Return the [X, Y] coordinate for the center point of the cell that contains the specified text.  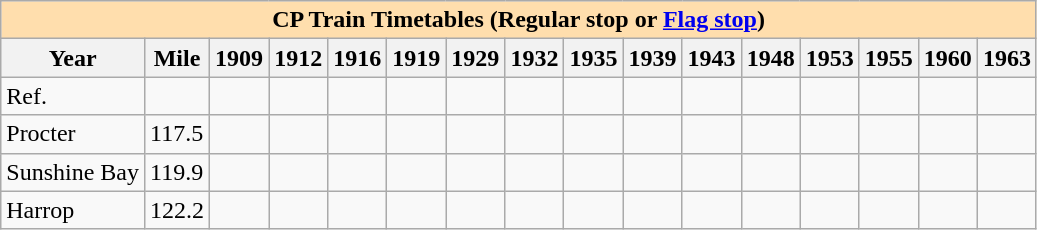
1935 [594, 58]
1909 [240, 58]
1932 [534, 58]
119.9 [176, 172]
Harrop [73, 210]
117.5 [176, 134]
Mile [176, 58]
Year [73, 58]
122.2 [176, 210]
Ref. [73, 96]
Sunshine Bay [73, 172]
1916 [358, 58]
CP Train Timetables (Regular stop or Flag stop) [519, 20]
1963 [1006, 58]
1912 [298, 58]
1960 [948, 58]
1955 [888, 58]
1948 [770, 58]
1953 [830, 58]
1943 [712, 58]
1929 [476, 58]
Procter [73, 134]
1939 [652, 58]
1919 [416, 58]
